Search for the cell housing the specified text and yield its [X, Y] center coordinate. 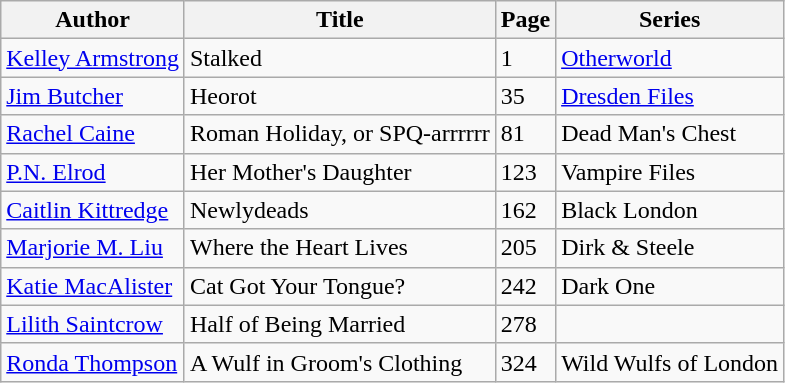
162 [525, 210]
Dark One [670, 286]
Newlydeads [340, 210]
Series [670, 20]
242 [525, 286]
Half of Being Married [340, 324]
Stalked [340, 58]
Ronda Thompson [93, 362]
P.N. Elrod [93, 172]
205 [525, 248]
324 [525, 362]
Author [93, 20]
Page [525, 20]
Wild Wulfs of London [670, 362]
Vampire Files [670, 172]
Where the Heart Lives [340, 248]
123 [525, 172]
Cat Got Your Tongue? [340, 286]
Jim Butcher [93, 96]
1 [525, 58]
81 [525, 134]
35 [525, 96]
Kelley Armstrong [93, 58]
A Wulf in Groom's Clothing [340, 362]
Roman Holiday, or SPQ-arrrrrr [340, 134]
Title [340, 20]
278 [525, 324]
Dead Man's Chest [670, 134]
Rachel Caine [93, 134]
Heorot [340, 96]
Her Mother's Daughter [340, 172]
Lilith Saintcrow [93, 324]
Marjorie M. Liu [93, 248]
Dresden Files [670, 96]
Otherworld [670, 58]
Black London [670, 210]
Caitlin Kittredge [93, 210]
Katie MacAlister [93, 286]
Dirk & Steele [670, 248]
